Return the [X, Y] coordinate for the center point of the cell that contains the specified text.  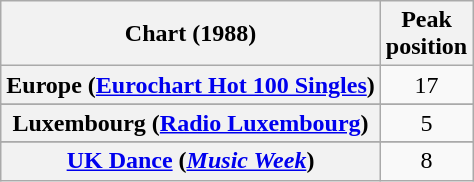
UK Dance (Music Week) [191, 161]
17 [426, 85]
Chart (1988) [191, 34]
Peakposition [426, 34]
5 [426, 123]
Luxembourg (Radio Luxembourg) [191, 123]
8 [426, 161]
Europe (Eurochart Hot 100 Singles) [191, 85]
